Detect which cell encompasses the target text, then output its (X, Y) center coordinate. 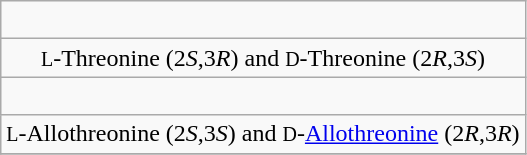
L-Allothreonine (2S,3S) and D-Allothreonine (2R,3R) (263, 134)
L-Threonine (2S,3R) and D-Threonine (2R,3S) (263, 58)
